Return the [x, y] coordinate for the center point of the cell that contains the specified text.  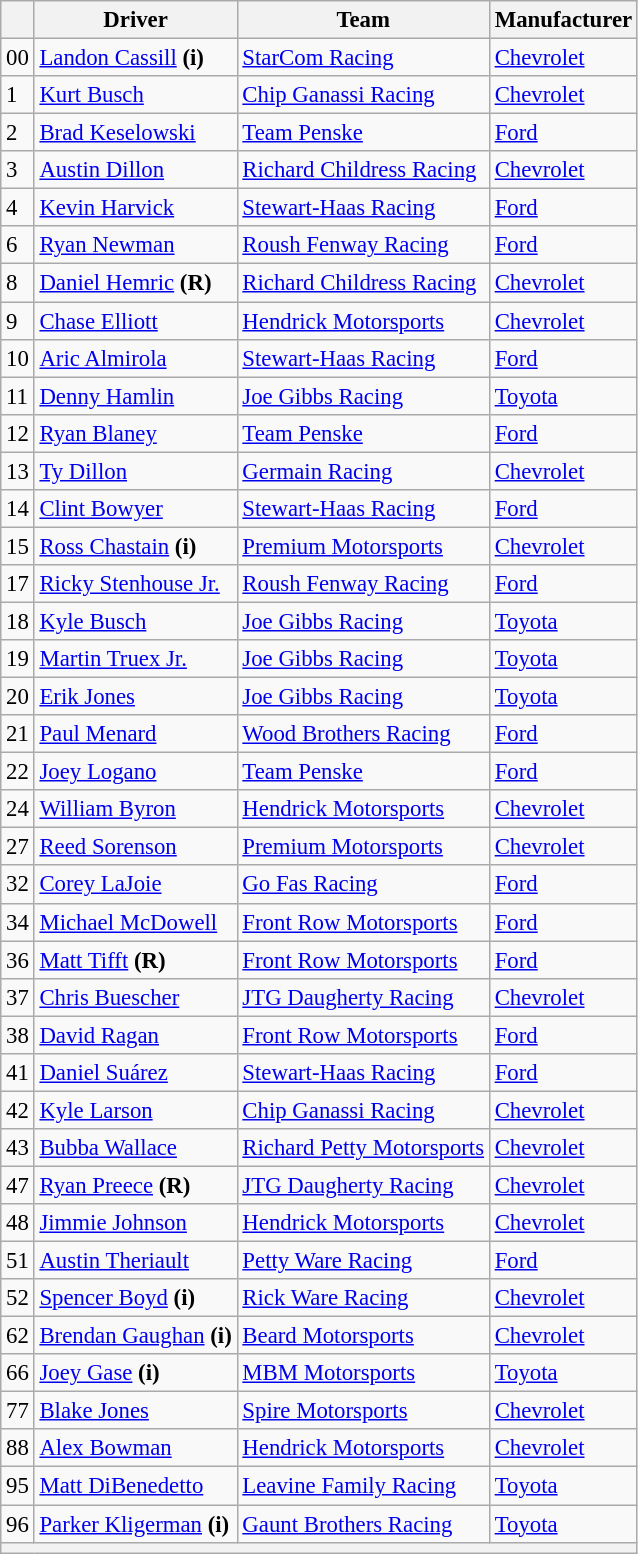
1 [18, 95]
Rick Ware Racing [363, 1298]
Matt DiBenedetto [136, 1486]
20 [18, 697]
Manufacturer [563, 20]
38 [18, 1035]
Wood Brothers Racing [363, 734]
96 [18, 1524]
14 [18, 509]
Gaunt Brothers Racing [363, 1524]
88 [18, 1449]
43 [18, 1148]
27 [18, 847]
77 [18, 1411]
12 [18, 433]
Denny Hamlin [136, 396]
8 [18, 283]
Bubba Wallace [136, 1148]
Germain Racing [363, 471]
Ricky Stenhouse Jr. [136, 584]
Chase Elliott [136, 321]
Team [363, 20]
MBM Motorsports [363, 1373]
Reed Sorenson [136, 847]
Michael McDowell [136, 922]
51 [18, 1261]
Richard Petty Motorsports [363, 1148]
36 [18, 960]
10 [18, 358]
32 [18, 885]
37 [18, 997]
24 [18, 809]
19 [18, 659]
Aric Almirola [136, 358]
Kevin Harvick [136, 208]
Matt Tifft (R) [136, 960]
17 [18, 584]
Erik Jones [136, 697]
Spencer Boyd (i) [136, 1298]
4 [18, 208]
Kyle Busch [136, 621]
Driver [136, 20]
Spire Motorsports [363, 1411]
Joey Logano [136, 772]
13 [18, 471]
Leavine Family Racing [363, 1486]
Joey Gase (i) [136, 1373]
48 [18, 1223]
Clint Bowyer [136, 509]
Blake Jones [136, 1411]
00 [18, 58]
Chris Buescher [136, 997]
Corey LaJoie [136, 885]
Go Fas Racing [363, 885]
Landon Cassill (i) [136, 58]
William Byron [136, 809]
Petty Ware Racing [363, 1261]
47 [18, 1185]
David Ragan [136, 1035]
11 [18, 396]
15 [18, 546]
21 [18, 734]
18 [18, 621]
Daniel Hemric (R) [136, 283]
Paul Menard [136, 734]
6 [18, 245]
Ryan Blaney [136, 433]
66 [18, 1373]
Jimmie Johnson [136, 1223]
22 [18, 772]
95 [18, 1486]
2 [18, 133]
Martin Truex Jr. [136, 659]
Kyle Larson [136, 1110]
Daniel Suárez [136, 1073]
Brendan Gaughan (i) [136, 1336]
Brad Keselowski [136, 133]
3 [18, 170]
Ryan Newman [136, 245]
Ryan Preece (R) [136, 1185]
41 [18, 1073]
Alex Bowman [136, 1449]
Parker Kligerman (i) [136, 1524]
Kurt Busch [136, 95]
StarCom Racing [363, 58]
Ross Chastain (i) [136, 546]
Austin Theriault [136, 1261]
42 [18, 1110]
Ty Dillon [136, 471]
Austin Dillon [136, 170]
Beard Motorsports [363, 1336]
52 [18, 1298]
9 [18, 321]
62 [18, 1336]
34 [18, 922]
